Extract the [x, y] coordinate from the center of the cell holding the provided text.  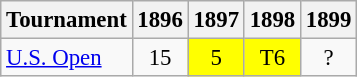
1896 [160, 20]
15 [160, 58]
1899 [328, 20]
U.S. Open [66, 58]
1897 [216, 20]
? [328, 58]
5 [216, 58]
1898 [272, 20]
T6 [272, 58]
Tournament [66, 20]
